Locate the cell with the specified text and output its (X, Y) center coordinate. 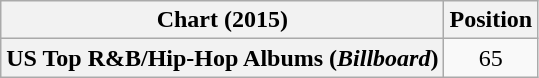
65 (491, 58)
Chart (2015) (222, 20)
US Top R&B/Hip-Hop Albums (Billboard) (222, 58)
Position (491, 20)
